Return the [X, Y] coordinate for the center point of the cell that contains the specified text.  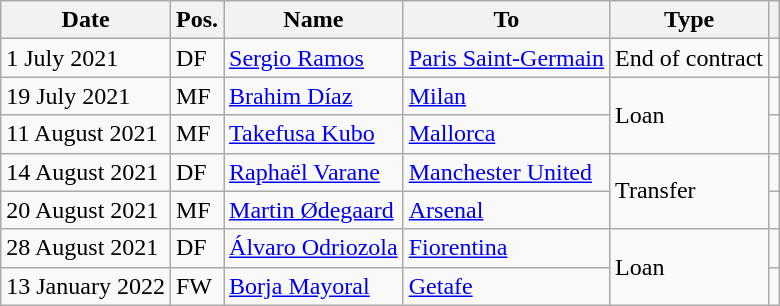
Borja Mayoral [314, 286]
13 January 2022 [86, 286]
Type [690, 20]
Transfer [690, 191]
Manchester United [506, 172]
Date [86, 20]
Mallorca [506, 134]
20 August 2021 [86, 210]
1 July 2021 [86, 58]
To [506, 20]
Sergio Ramos [314, 58]
FW [196, 286]
Name [314, 20]
19 July 2021 [86, 96]
28 August 2021 [86, 248]
Milan [506, 96]
Pos. [196, 20]
End of contract [690, 58]
Brahim Díaz [314, 96]
11 August 2021 [86, 134]
Paris Saint-Germain [506, 58]
Martin Ødegaard [314, 210]
Getafe [506, 286]
Álvaro Odriozola [314, 248]
Arsenal [506, 210]
Takefusa Kubo [314, 134]
Fiorentina [506, 248]
14 August 2021 [86, 172]
Raphaël Varane [314, 172]
